Return [x, y] of the center of cell containing provided text 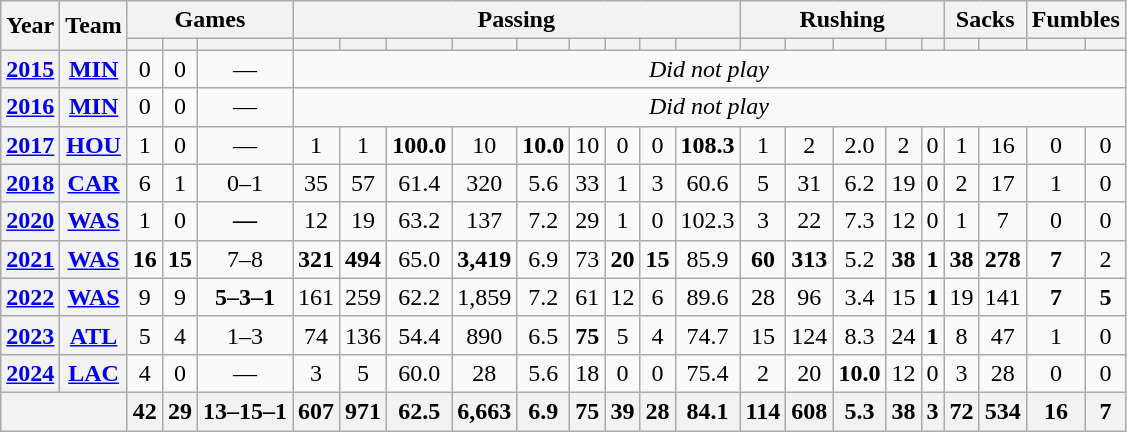
278 [1002, 259]
1–3 [244, 335]
321 [316, 259]
33 [588, 183]
0–1 [244, 183]
54.4 [420, 335]
Passing [517, 20]
63.2 [420, 221]
2022 [30, 297]
60.0 [420, 373]
Sacks [985, 20]
114 [763, 411]
100.0 [420, 145]
1,859 [484, 297]
ATL [94, 335]
17 [1002, 183]
61.4 [420, 183]
LAC [94, 373]
8.3 [860, 335]
161 [316, 297]
2016 [30, 107]
Games [210, 20]
89.6 [708, 297]
72 [962, 411]
75.4 [708, 373]
313 [810, 259]
2024 [30, 373]
47 [1002, 335]
24 [904, 335]
3.4 [860, 297]
74.7 [708, 335]
Fumbles [1076, 20]
2018 [30, 183]
890 [484, 335]
61 [588, 297]
96 [810, 297]
84.1 [708, 411]
18 [588, 373]
8 [962, 335]
137 [484, 221]
CAR [94, 183]
Year [30, 26]
102.3 [708, 221]
6.5 [544, 335]
42 [144, 411]
7–8 [244, 259]
320 [484, 183]
534 [1002, 411]
136 [364, 335]
6.2 [860, 183]
39 [622, 411]
2021 [30, 259]
2023 [30, 335]
608 [810, 411]
31 [810, 183]
60.6 [708, 183]
7.3 [860, 221]
259 [364, 297]
60 [763, 259]
971 [364, 411]
3,419 [484, 259]
Rushing [842, 20]
35 [316, 183]
2015 [30, 69]
108.3 [708, 145]
141 [1002, 297]
57 [364, 183]
62.2 [420, 297]
124 [810, 335]
73 [588, 259]
5.3 [860, 411]
HOU [94, 145]
494 [364, 259]
74 [316, 335]
6,663 [484, 411]
62.5 [420, 411]
2017 [30, 145]
2020 [30, 221]
22 [810, 221]
85.9 [708, 259]
5–3–1 [244, 297]
13–15–1 [244, 411]
5.2 [860, 259]
65.0 [420, 259]
2.0 [860, 145]
607 [316, 411]
Team [94, 26]
